Extract the [X, Y] coordinate from the center of the cell holding the provided text.  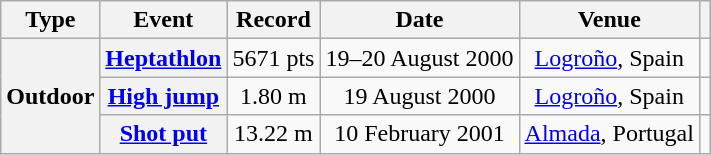
1.80 m [274, 96]
19 August 2000 [420, 96]
10 February 2001 [420, 134]
High jump [164, 96]
Record [274, 20]
13.22 m [274, 134]
5671 pts [274, 58]
Shot put [164, 134]
Type [50, 20]
19–20 August 2000 [420, 58]
Outdoor [50, 96]
Venue [609, 20]
Date [420, 20]
Almada, Portugal [609, 134]
Event [164, 20]
Heptathlon [164, 58]
